Identify which cell holds the provided text, then report its [x, y] central coordinate. 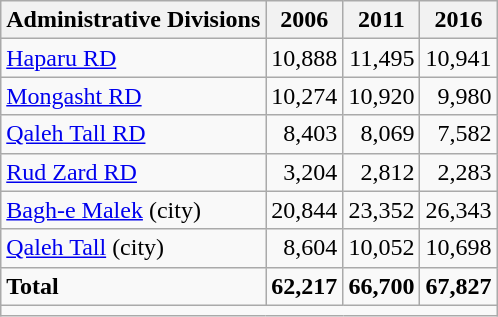
2011 [382, 20]
8,069 [382, 134]
10,920 [382, 96]
2,283 [458, 172]
Mongasht RD [134, 96]
62,217 [304, 286]
2006 [304, 20]
7,582 [458, 134]
8,604 [304, 248]
Qaleh Tall (city) [134, 248]
11,495 [382, 58]
10,888 [304, 58]
26,343 [458, 210]
Haparu RD [134, 58]
10,698 [458, 248]
2,812 [382, 172]
Bagh-e Malek (city) [134, 210]
8,403 [304, 134]
9,980 [458, 96]
10,052 [382, 248]
Rud Zard RD [134, 172]
3,204 [304, 172]
67,827 [458, 286]
23,352 [382, 210]
Administrative Divisions [134, 20]
20,844 [304, 210]
66,700 [382, 286]
Total [134, 286]
Qaleh Tall RD [134, 134]
10,941 [458, 58]
2016 [458, 20]
10,274 [304, 96]
